Search for the cell housing the specified text and yield its (x, y) center coordinate. 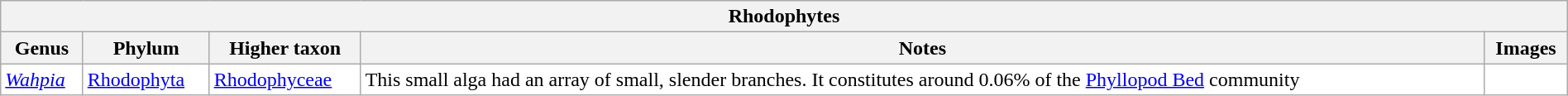
Phylum (146, 48)
Genus (41, 48)
Rhodophytes (784, 17)
Rhodophyceae (284, 79)
Wahpia (41, 79)
Rhodophyta (146, 79)
Higher taxon (284, 48)
Notes (923, 48)
This small alga had an array of small, slender branches. It constitutes around 0.06% of the Phyllopod Bed community (923, 79)
Images (1527, 48)
